Extract the [X, Y] coordinate from the center of the cell holding the provided text.  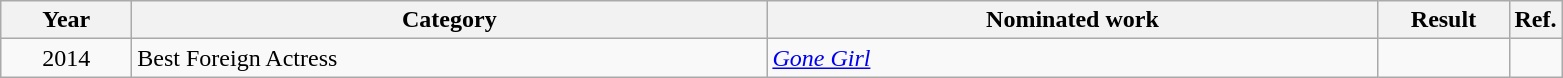
Ref. [1536, 20]
Best Foreign Actress [450, 58]
Gone Girl [1072, 58]
Result [1444, 20]
Nominated work [1072, 20]
Category [450, 20]
Year [66, 20]
2014 [66, 58]
